Search for the cell housing the specified text and yield its [x, y] center coordinate. 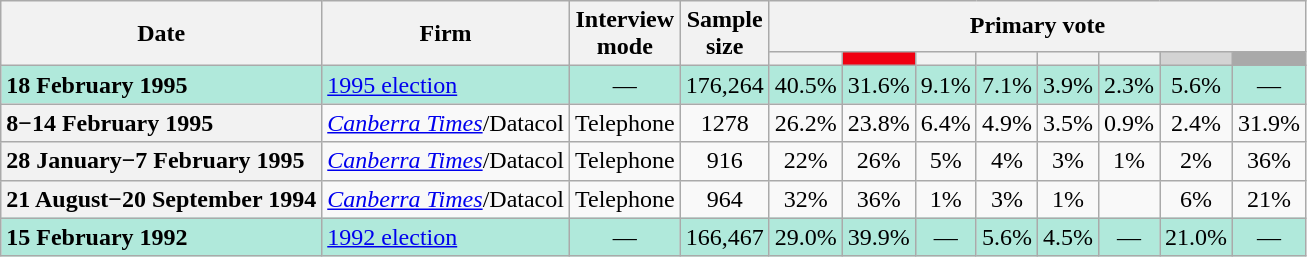
8−14 February 1995 [162, 123]
26% [878, 161]
Date [162, 34]
916 [724, 161]
5% [946, 161]
964 [724, 199]
29.0% [806, 237]
26.2% [806, 123]
31.6% [878, 85]
Samplesize [724, 34]
22% [806, 161]
0.9% [1128, 123]
28 January−7 February 1995 [162, 161]
4% [1006, 161]
1278 [724, 123]
4.9% [1006, 123]
21 August−20 September 1994 [162, 199]
Interviewmode [624, 34]
6.4% [946, 123]
39.9% [878, 237]
40.5% [806, 85]
23.8% [878, 123]
2% [1196, 161]
Primary vote [1037, 26]
4.5% [1068, 237]
31.9% [1270, 123]
7.1% [1006, 85]
21.0% [1196, 237]
15 February 1992 [162, 237]
Firm [446, 34]
3.9% [1068, 85]
32% [806, 199]
3.5% [1068, 123]
2.3% [1128, 85]
1995 election [446, 85]
1992 election [446, 237]
18 February 1995 [162, 85]
21% [1270, 199]
176,264 [724, 85]
166,467 [724, 237]
9.1% [946, 85]
2.4% [1196, 123]
6% [1196, 199]
